Search for the cell housing the specified text and yield its [X, Y] center coordinate. 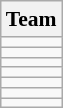
Team [32, 19]
